Find where the given text appears and provide that cell's center as [x, y] coordinate. 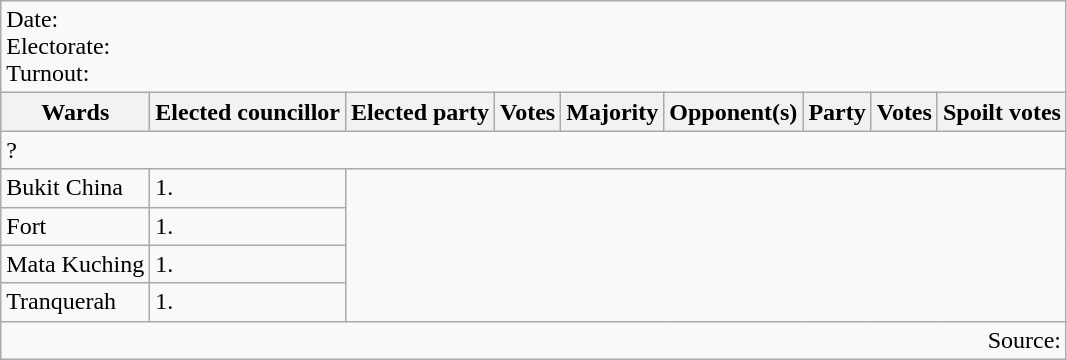
Party [837, 112]
Elected party [420, 112]
Date: Electorate: Turnout: [534, 47]
Fort [76, 226]
Opponent(s) [734, 112]
Bukit China [76, 188]
Majority [612, 112]
Tranquerah [76, 302]
Spoilt votes [1002, 112]
Mata Kuching [76, 264]
Wards [76, 112]
Elected councillor [248, 112]
? [534, 150]
Source: [534, 340]
